Search for the cell housing the specified text and yield its [X, Y] center coordinate. 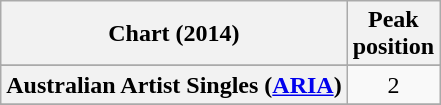
Chart (2014) [174, 34]
Peakposition [393, 34]
Australian Artist Singles (ARIA) [174, 85]
2 [393, 85]
